From the cell containing the given text, extract its center point as (x, y) coordinate. 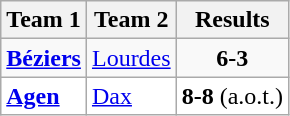
Results (232, 20)
Agen (44, 96)
6-3 (232, 58)
Dax (131, 96)
8-8 (a.o.t.) (232, 96)
Lourdes (131, 58)
Béziers (44, 58)
Team 1 (44, 20)
Team 2 (131, 20)
